Provide the [x, y] coordinate of the cell's center where the given text is located.  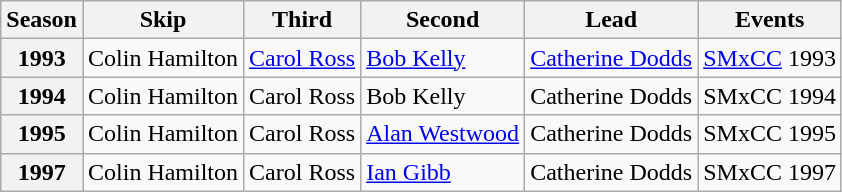
Skip [162, 20]
Season [42, 20]
1997 [42, 172]
SMxCC 1995 [770, 134]
Lead [612, 20]
1993 [42, 58]
SMxCC 1993 [770, 58]
Ian Gibb [443, 172]
1994 [42, 96]
Second [443, 20]
Alan Westwood [443, 134]
1995 [42, 134]
Third [302, 20]
SMxCC 1994 [770, 96]
SMxCC 1997 [770, 172]
Events [770, 20]
